Scan for the cell matching the given text and deliver its [x, y] coordinate at center. 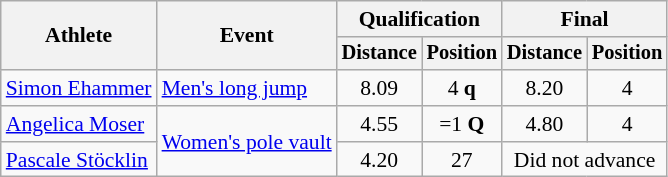
=1 Q [462, 124]
Women's pole vault [247, 142]
4.55 [380, 124]
Qualification [420, 19]
4 q [462, 88]
Athlete [79, 36]
Men's long jump [247, 88]
Event [247, 36]
Final [584, 19]
Simon Ehammer [79, 88]
8.09 [380, 88]
8.20 [544, 88]
4.80 [544, 124]
Angelica Moser [79, 124]
